From the cell containing the given text, extract its center point as (x, y) coordinate. 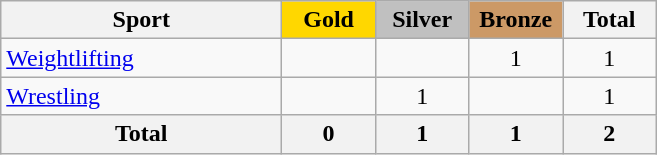
Wrestling (142, 96)
Bronze (516, 20)
Weightlifting (142, 58)
2 (609, 134)
Sport (142, 20)
Silver (422, 20)
Gold (329, 20)
0 (329, 134)
